Extract the [X, Y] coordinate from the center of the cell holding the provided text.  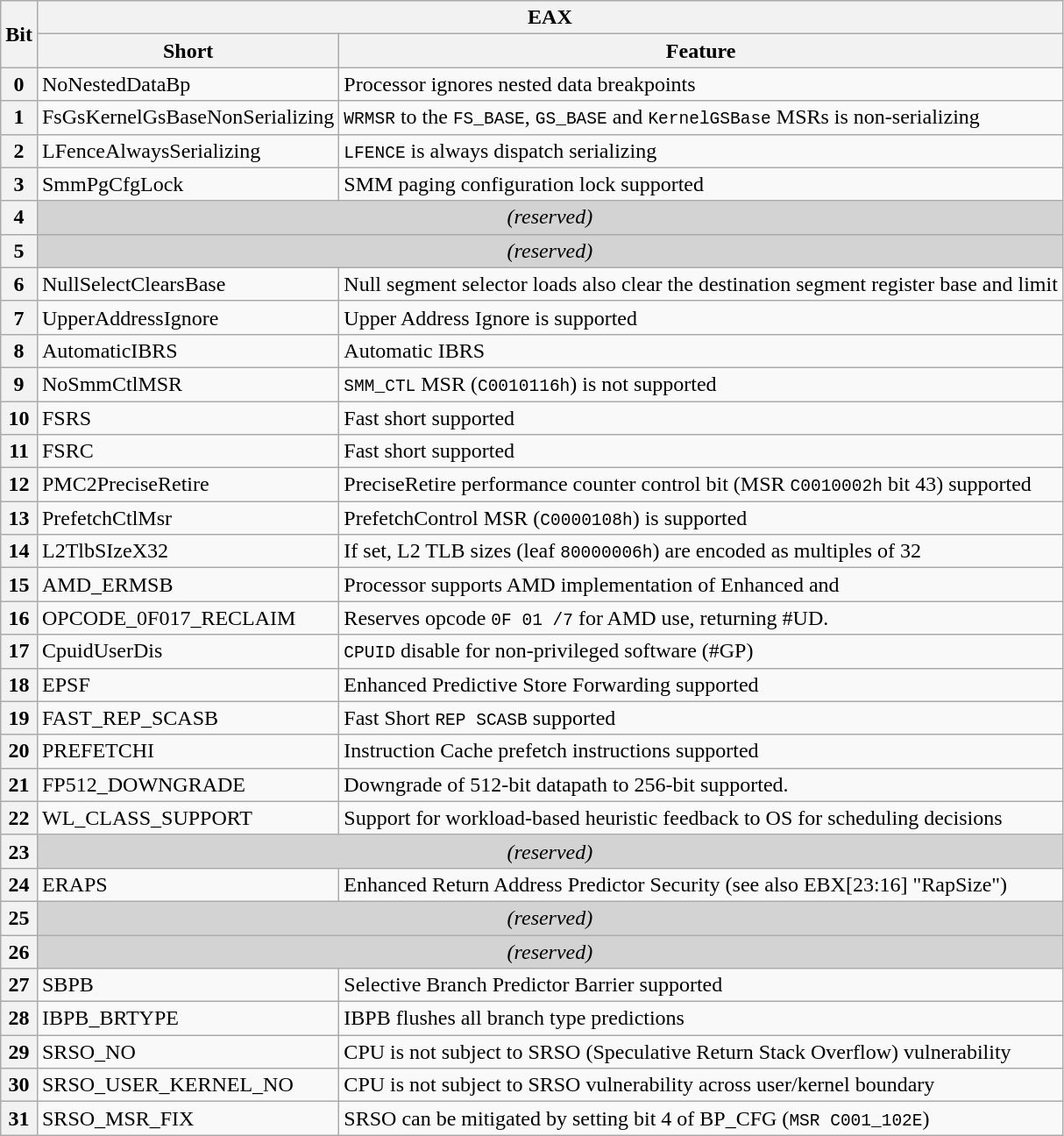
13 [19, 518]
SRSO_MSR_FIX [188, 1118]
19 [19, 718]
Fast Short REP SCASB supported [701, 718]
21 [19, 785]
1 [19, 117]
2 [19, 151]
FSRS [188, 418]
14 [19, 551]
20 [19, 751]
WRMSR to the FS_BASE, GS_BASE and KernelGSBase MSRs is non-serializing [701, 117]
UpperAddress­Ignore [188, 317]
L2TlbSIzeX32 [188, 551]
29 [19, 1052]
Short [188, 51]
Null segment selector loads also clear the destination segment register base and limit [701, 284]
Instruction Cache prefetch instructions supported [701, 751]
AMD_ERMSB [188, 585]
11 [19, 451]
Upper Address Ignore is supported [701, 317]
SBPB [188, 985]
FAST_REP_SCASB [188, 718]
31 [19, 1118]
NoSmmCtlMSR [188, 384]
12 [19, 485]
27 [19, 985]
SRSO_USER_­KERNEL_NO [188, 1085]
7 [19, 317]
Downgrade of 512-bit datapath to 256-bit supported. [701, 785]
22 [19, 818]
LFenceAlways­Serializing [188, 151]
24 [19, 884]
SRSO_NO [188, 1052]
NullSelect­ClearsBase [188, 284]
Processor supports AMD implementation of Enhanced and [701, 585]
16 [19, 618]
25 [19, 918]
PREFETCHI [188, 751]
SMM_CTL MSR (C0010116h) is not supported [701, 384]
10 [19, 418]
EAX [550, 18]
Selective Branch Predictor Barrier supported [701, 985]
SRSO can be mitigated by setting bit 4 of BP_CFG (MSR C001_102E) [701, 1118]
3 [19, 184]
FP512_­DOWNGRADE [188, 785]
AutomaticIBRS [188, 351]
15 [19, 585]
CPUID disable for non-privileged software (#GP) [701, 651]
PrefetchControl MSR (C0000108h) is supported [701, 518]
18 [19, 685]
PreciseRetire performance counter control bit (MSR C0010002h bit 43) supported [701, 485]
SmmPgCfgLock [188, 184]
ERAPS [188, 884]
SMM paging configuration lock supported [701, 184]
EPSF [188, 685]
28 [19, 1019]
IBPB_BRTYPE [188, 1019]
Reserves opcode 0F 01 /7 for AMD use, returning #UD. [701, 618]
Support for workload-based heuristic feedback to OS for scheduling decisions [701, 818]
9 [19, 384]
Enhanced Return Address Predictor Security (see also EBX[23:16] "RapSize") [701, 884]
23 [19, 851]
FsGsKernelGsBase­NonSerializing [188, 117]
Feature [701, 51]
CPU is not subject to SRSO vulnerability across user/kernel boundary [701, 1085]
0 [19, 84]
PrefetchCtlMsr [188, 518]
Automatic IBRS [701, 351]
6 [19, 284]
Processor ignores nested data breakpoints [701, 84]
17 [19, 651]
If set, L2 TLB sizes (leaf 80000006h) are encoded as multiples of 32 [701, 551]
4 [19, 217]
8 [19, 351]
LFENCE is always dispatch serializing [701, 151]
CPU is not subject to SRSO (Speculative Return Stack Overflow) vulnerability [701, 1052]
5 [19, 251]
Enhanced Predictive Store Forwarding supported [701, 685]
IBPB flushes all branch type predictions [701, 1019]
Bit [19, 34]
FSRC [188, 451]
26 [19, 951]
WL_CLASS_­SUPPORT [188, 818]
OPCODE_0F017_­RECLAIM [188, 618]
30 [19, 1085]
NoNestedDataBp [188, 84]
CpuidUserDis [188, 651]
PMC2Precise­Retire [188, 485]
